Determine the [x, y] coordinate at the center of the cell enclosing the given text.  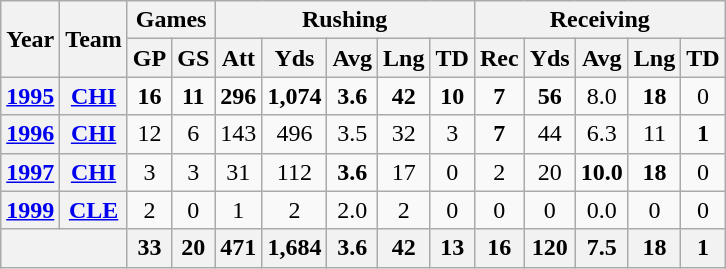
CLE [94, 210]
1995 [30, 96]
33 [149, 248]
10.0 [602, 172]
17 [404, 172]
0.0 [602, 210]
32 [404, 134]
6 [194, 134]
GS [194, 58]
112 [294, 172]
6.3 [602, 134]
496 [294, 134]
1,684 [294, 248]
Receiving [600, 20]
GP [149, 58]
1997 [30, 172]
12 [149, 134]
1999 [30, 210]
8.0 [602, 96]
Att [238, 58]
31 [238, 172]
1,074 [294, 96]
7.5 [602, 248]
143 [238, 134]
Rec [499, 58]
10 [452, 96]
13 [452, 248]
56 [550, 96]
Games [170, 20]
3.5 [352, 134]
Year [30, 39]
296 [238, 96]
44 [550, 134]
2.0 [352, 210]
1996 [30, 134]
Rushing [345, 20]
Team [94, 39]
120 [550, 248]
471 [238, 248]
